Provide the [X, Y] coordinate of the cell's center where the given text is located.  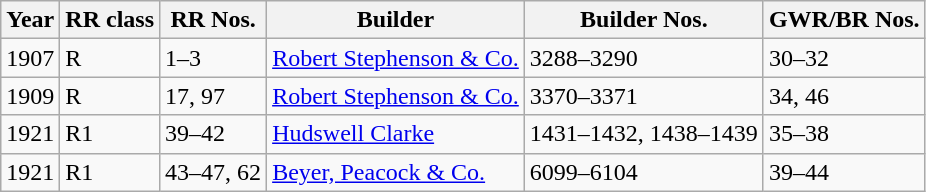
3370–3371 [644, 96]
17, 97 [214, 96]
1907 [30, 58]
Builder Nos. [644, 20]
39–42 [214, 134]
34, 46 [844, 96]
1–3 [214, 58]
35–38 [844, 134]
6099–6104 [644, 172]
39–44 [844, 172]
1431–1432, 1438–1439 [644, 134]
30–32 [844, 58]
RR class [110, 20]
Year [30, 20]
GWR/BR Nos. [844, 20]
RR Nos. [214, 20]
1909 [30, 96]
Hudswell Clarke [396, 134]
Builder [396, 20]
Beyer, Peacock & Co. [396, 172]
3288–3290 [644, 58]
43–47, 62 [214, 172]
